For the text-containing cell, return its midpoint in (x, y) coordinate format. 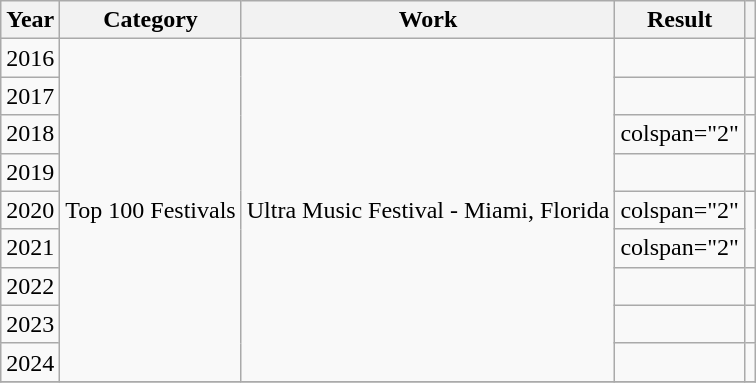
2019 (30, 172)
2021 (30, 248)
2023 (30, 324)
Result (680, 20)
2018 (30, 134)
Category (150, 20)
2016 (30, 58)
Year (30, 20)
Ultra Music Festival - Miami, Florida (428, 210)
2017 (30, 96)
Top 100 Festivals (150, 210)
2022 (30, 286)
Work (428, 20)
2024 (30, 362)
2020 (30, 210)
